Pinpoint the cell where the given text exists, returning its [X, Y] midpoint coordinate. 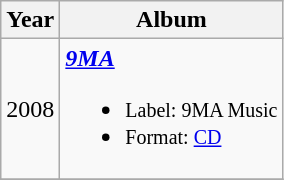
Year [30, 20]
9MALabel: 9MA MusicFormat: CD [172, 109]
2008 [30, 109]
Album [172, 20]
